Identify which cell holds the provided text, then report its (X, Y) central coordinate. 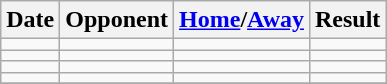
Home/Away (242, 20)
Result (347, 20)
Date (30, 20)
Opponent (117, 20)
